Output the (X, Y) coordinate of the center of the cell containing the given text.  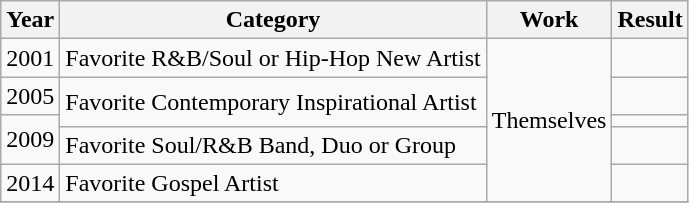
Category (273, 20)
2014 (30, 183)
Favorite Soul/R&B Band, Duo or Group (273, 145)
Work (549, 20)
Favorite Gospel Artist (273, 183)
2009 (30, 140)
Favorite R&B/Soul or Hip-Hop New Artist (273, 58)
Favorite Contemporary Inspirational Artist (273, 102)
Result (650, 20)
2001 (30, 58)
Year (30, 20)
2005 (30, 96)
Themselves (549, 120)
